Pinpoint the cell where the given text exists, returning its (X, Y) midpoint coordinate. 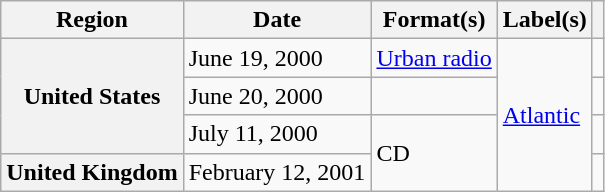
Date (277, 20)
February 12, 2001 (277, 172)
Label(s) (544, 20)
United States (92, 96)
June 19, 2000 (277, 58)
July 11, 2000 (277, 134)
CD (434, 153)
Atlantic (544, 115)
Region (92, 20)
United Kingdom (92, 172)
Urban radio (434, 58)
Format(s) (434, 20)
June 20, 2000 (277, 96)
